Output the [X, Y] coordinate of the center of the cell containing the given text.  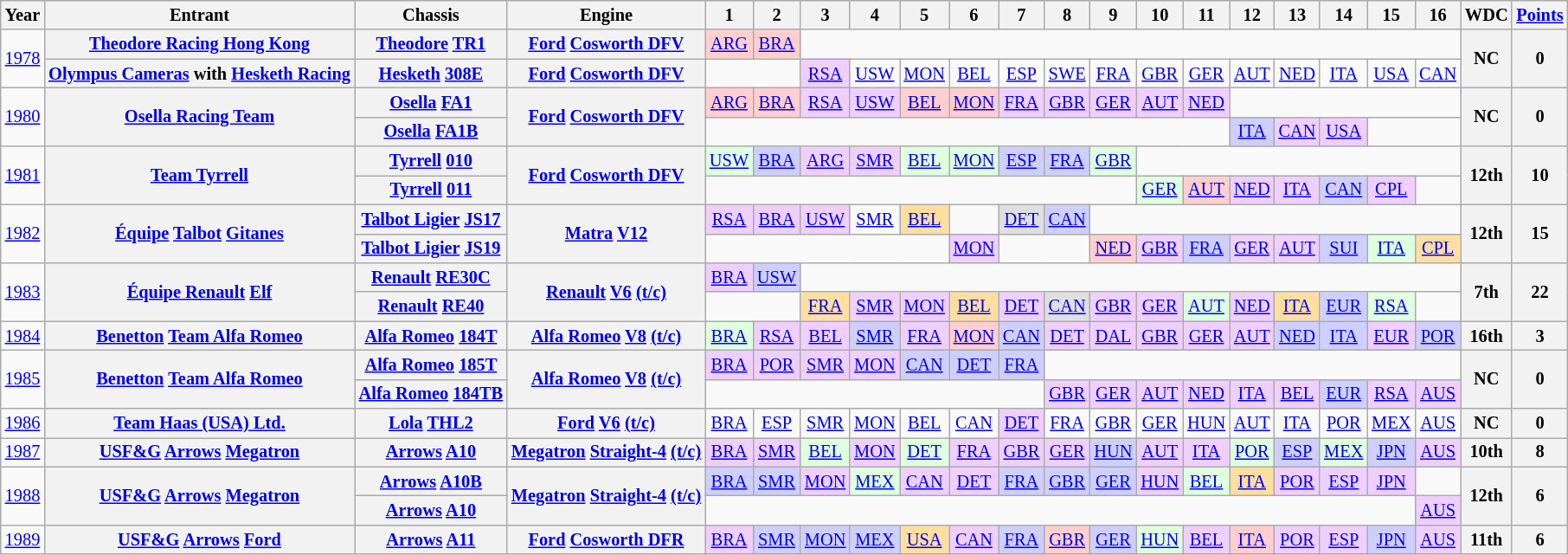
4 [874, 15]
Alfa Romeo 185T [431, 365]
Team Haas (USA) Ltd. [199, 423]
Ford Cosworth DFR [606, 539]
Theodore TR1 [431, 44]
Team Tyrrell [199, 175]
Matra V12 [606, 234]
2 [777, 15]
Points [1539, 15]
USF&G Arrows Ford [199, 539]
1985 [22, 379]
Osella FA1B [431, 132]
1987 [22, 452]
13 [1298, 15]
Osella Racing Team [199, 116]
SWE [1068, 74]
Arrows A10B [431, 481]
Engine [606, 15]
5 [924, 15]
1988 [22, 495]
Chassis [431, 15]
Tyrrell 011 [431, 190]
7 [1021, 15]
10th [1487, 452]
Theodore Racing Hong Kong [199, 44]
Year [22, 15]
1981 [22, 175]
Équipe Talbot Gitanes [199, 234]
Talbot Ligier JS19 [431, 248]
1980 [22, 116]
DAL [1113, 336]
Hesketh 308E [431, 74]
Lola THL2 [431, 423]
WDC [1487, 15]
Olympus Cameras with Hesketh Racing [199, 74]
1983 [22, 291]
16th [1487, 336]
12 [1252, 15]
Renault V6 (t/c) [606, 291]
1984 [22, 336]
Alfa Romeo 184TB [431, 394]
16 [1438, 15]
9 [1113, 15]
11th [1487, 539]
Renault RE30C [431, 277]
22 [1539, 291]
1986 [22, 423]
Alfa Romeo 184T [431, 336]
Ford V6 (t/c) [606, 423]
1978 [22, 59]
Renault RE40 [431, 307]
11 [1206, 15]
7th [1487, 291]
1982 [22, 234]
Équipe Renault Elf [199, 291]
Osella FA1 [431, 102]
1989 [22, 539]
Entrant [199, 15]
Arrows A11 [431, 539]
Tyrrell 010 [431, 161]
14 [1343, 15]
Talbot Ligier JS17 [431, 219]
SUI [1343, 248]
1 [729, 15]
